Determine the (x, y) coordinate at the center of the cell enclosing the given text.  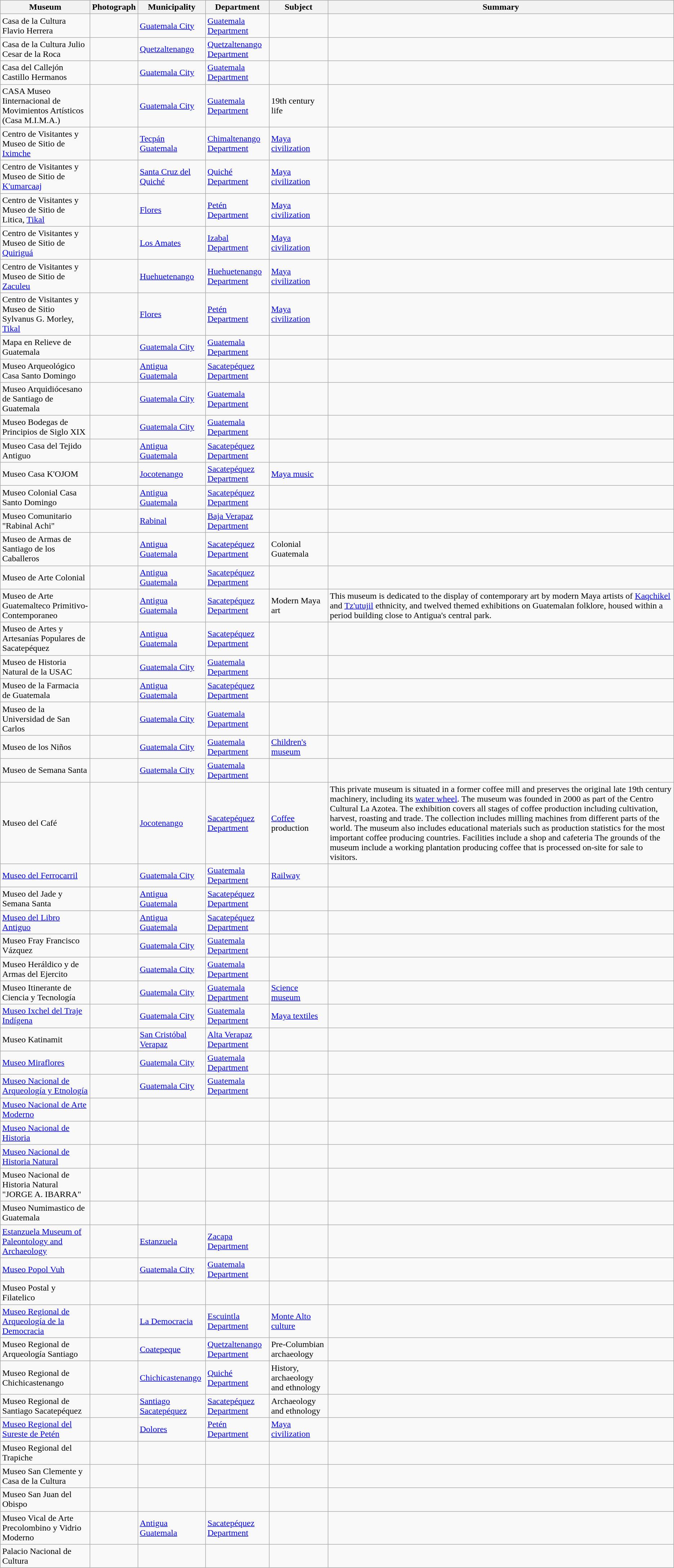
Casa de la Cultura Julio Cesar de la Roca (45, 49)
Museo Heráldico y de Armas del Ejercito (45, 969)
Children's museum (299, 747)
Rabinal (172, 521)
Centro de Visitantes y Museo de Sitio de Litica, Tikal (45, 210)
Museo Regional de Santiago Sacatepéquez (45, 1406)
Museo de Arte Colonial (45, 577)
Archaeology and ethnology (299, 1406)
Centro de Visitantes y Museo de Sitio de Zaculeu (45, 276)
Summary (501, 7)
Museo Postal y Filatelico (45, 1293)
Museo de Armas de Santiago de los Caballeros (45, 549)
Museo del Café (45, 823)
Estanzuela (172, 1241)
Alta Verapaz Department (238, 1039)
Museo de Historia Natural de la USAC (45, 667)
Museo de Semana Santa (45, 770)
Huehuetenango (172, 276)
Museo Ixchel del Traje Indígena (45, 1016)
Escuintla Department (238, 1321)
Museo del Ferrocarril (45, 876)
Department (238, 7)
Maya textiles (299, 1016)
Izabal Department (238, 243)
Zacapa Department (238, 1241)
Museo San Clemente y Casa de la Cultura (45, 1476)
Monte Alto culture (299, 1321)
Quetzaltenango (172, 49)
Museo del Libro Antiguo (45, 923)
Coatepeque (172, 1349)
Museo Regional del Trapiche (45, 1453)
Maya music (299, 474)
Museo Nacional de Historia Natural (45, 1156)
Centro de Visitantes y Museo de Sitio de Iximche (45, 144)
Casa del Callejón Castillo Hermanos (45, 73)
Museo Vical de Arte Precolombino y Vidrio Moderno (45, 1528)
Museo Katinamit (45, 1039)
19th century life (299, 106)
Museo de Arte Guatemalteco Primitivo-Contemporaneo (45, 606)
Museo Numimastico de Guatemala (45, 1213)
Centro de Visitantes y Museo de Sitio de Quiriguá (45, 243)
Museo Arqueológico Casa Santo Domingo (45, 371)
Museo Itinerante de Ciencia y Tecnología (45, 992)
Centro de Visitantes y Museo de Sitio de K'umarcaaj (45, 177)
Museo Regional de Arqueología Santiago (45, 1349)
Chimaltenango Department (238, 144)
Museo de Artes y Artesanías Populares de Sacatepéquez (45, 639)
Museo de la Universidad de San Carlos (45, 719)
Museo Arquidiócesano de Santiago de Guatemala (45, 399)
Museo de los Niños (45, 747)
Subject (299, 7)
Centro de Visitantes y Museo de Sitio Sylvanus G. Morley, Tikal (45, 314)
Science museum (299, 992)
Museum (45, 7)
Santa Cruz del Quiché (172, 177)
Museo Colonial Casa Santo Domingo (45, 497)
Museo Regional de Arqueología de la Democracia (45, 1321)
Museo del Jade y Semana Santa (45, 899)
Museo Regional del Sureste de Petén (45, 1429)
Mapa en Relieve de Guatemala (45, 347)
Tecpán Guatemala (172, 144)
Modern Maya art (299, 606)
Baja Verapaz Department (238, 521)
Santiago Sacatepéquez (172, 1406)
Museo Fray Francisco Vázquez (45, 946)
Palacio Nacional de Cultura (45, 1556)
Dolores (172, 1429)
Estanzuela Museum of Paleontology and Archaeology (45, 1241)
Museo Nacional de Arqueología y Etnología (45, 1086)
Railway (299, 876)
Museo Nacional de Historia (45, 1133)
Chichicastenango (172, 1378)
Coffee production (299, 823)
Museo Nacional de Historia Natural "JORGE A. IBARRA" (45, 1184)
Museo Comunitario "Rabinal Achi" (45, 521)
Museo Casa del Tejido Antiguo (45, 450)
CASA Museo Iinternacional de Movimientos Artísticos (Casa M.I.M.A.) (45, 106)
Huehuetenango Department (238, 276)
Museo Popol Vuh (45, 1269)
Museo San Juan del Obispo (45, 1500)
Museo de la Farmacia de Guatemala (45, 690)
Museo Casa K'OJOM (45, 474)
La Democracia (172, 1321)
Municipality (172, 7)
San Cristóbal Verapaz (172, 1039)
Casa de la Cultura Flavio Herrera (45, 26)
Museo Regional de Chichicastenango (45, 1378)
Museo Miraflores (45, 1063)
Museo Nacional de Arte Moderno (45, 1110)
Museo Bodegas de Principios de Siglo XIX (45, 427)
Los Amates (172, 243)
Photograph (114, 7)
History, archaeology and ethnology (299, 1378)
Colonial Guatemala (299, 549)
Pre-Columbian archaeology (299, 1349)
